Return the [x, y] coordinate for the center point of the cell that contains the specified text.  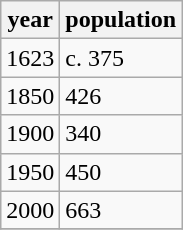
340 [121, 134]
c. 375 [121, 58]
2000 [30, 210]
1900 [30, 134]
1950 [30, 172]
1850 [30, 96]
population [121, 20]
426 [121, 96]
663 [121, 210]
year [30, 20]
450 [121, 172]
1623 [30, 58]
